Detect which cell encompasses the target text, then output its [X, Y] center coordinate. 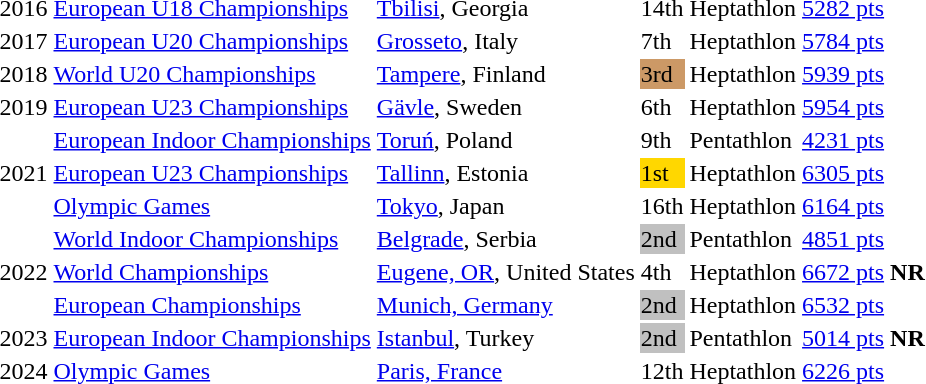
16th [662, 206]
1st [662, 173]
Gävle, Sweden [506, 107]
4th [662, 272]
European Championships [212, 305]
Olympic Games [212, 206]
World Indoor Championships [212, 239]
Istanbul, Turkey [506, 338]
Tallinn, Estonia [506, 173]
Grosseto, Italy [506, 41]
9th [662, 140]
Belgrade, Serbia [506, 239]
Toruń, Poland [506, 140]
Tokyo, Japan [506, 206]
6th [662, 107]
Munich, Germany [506, 305]
3rd [662, 74]
Tampere, Finland [506, 74]
Eugene, OR, United States [506, 272]
World Championships [212, 272]
World U20 Championships [212, 74]
7th [662, 41]
European U20 Championships [212, 41]
